For the text-containing cell, return its midpoint in (x, y) coordinate format. 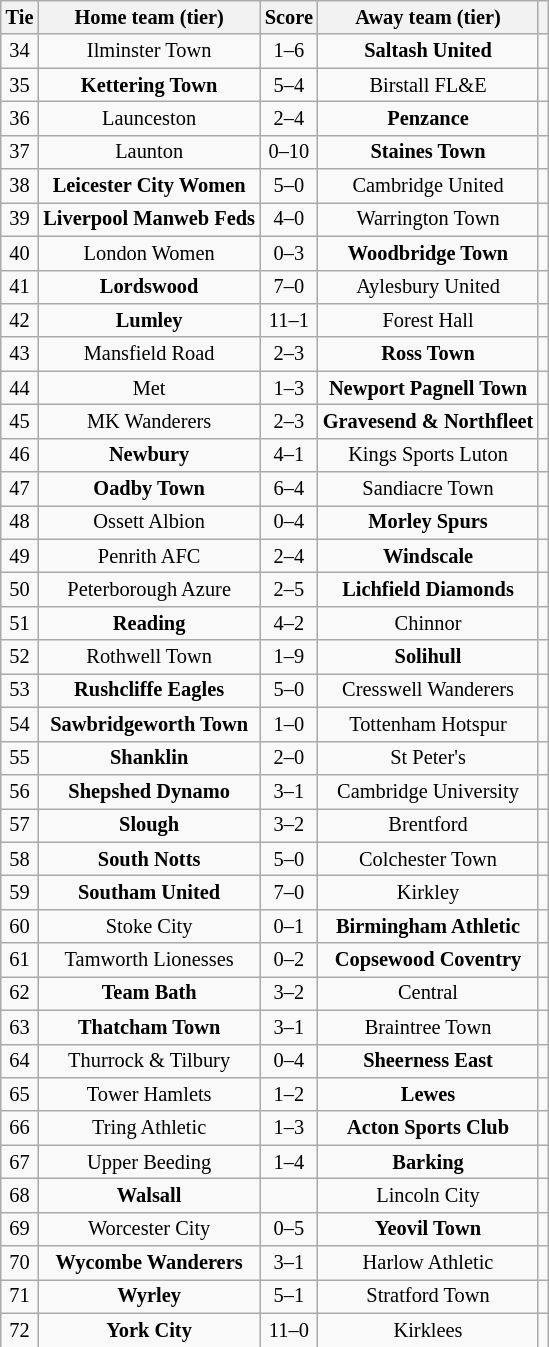
Penzance (428, 118)
Tie (20, 17)
6–4 (289, 489)
Kirkley (428, 892)
66 (20, 1128)
Walsall (149, 1195)
Mansfield Road (149, 354)
58 (20, 859)
South Notts (149, 859)
Ilminster Town (149, 51)
69 (20, 1229)
Newport Pagnell Town (428, 388)
Tottenham Hotspur (428, 724)
Tamworth Lionesses (149, 960)
York City (149, 1330)
40 (20, 253)
56 (20, 791)
Birstall FL&E (428, 85)
Rushcliffe Eagles (149, 690)
43 (20, 354)
Stratford Town (428, 1296)
70 (20, 1263)
38 (20, 186)
4–0 (289, 219)
2–5 (289, 589)
Oadby Town (149, 489)
Ross Town (428, 354)
Gravesend & Northfleet (428, 421)
Sandiacre Town (428, 489)
4–2 (289, 623)
Cresswell Wanderers (428, 690)
Staines Town (428, 152)
Kettering Town (149, 85)
Penrith AFC (149, 556)
1–4 (289, 1162)
Leicester City Women (149, 186)
68 (20, 1195)
Shanklin (149, 758)
60 (20, 926)
Stoke City (149, 926)
0–10 (289, 152)
Aylesbury United (428, 287)
St Peter's (428, 758)
Lordswood (149, 287)
Slough (149, 825)
Kings Sports Luton (428, 455)
Lincoln City (428, 1195)
0–2 (289, 960)
Shepshed Dynamo (149, 791)
Reading (149, 623)
42 (20, 320)
Central (428, 993)
Away team (tier) (428, 17)
Home team (tier) (149, 17)
46 (20, 455)
Launton (149, 152)
Thurrock & Tilbury (149, 1061)
57 (20, 825)
55 (20, 758)
Lewes (428, 1094)
Team Bath (149, 993)
1–6 (289, 51)
34 (20, 51)
Chinnor (428, 623)
Launceston (149, 118)
Score (289, 17)
Windscale (428, 556)
Copsewood Coventry (428, 960)
54 (20, 724)
63 (20, 1027)
Sheerness East (428, 1061)
Solihull (428, 657)
Woodbridge Town (428, 253)
Cambridge United (428, 186)
MK Wanderers (149, 421)
51 (20, 623)
52 (20, 657)
Peterborough Azure (149, 589)
62 (20, 993)
Newbury (149, 455)
Upper Beeding (149, 1162)
67 (20, 1162)
41 (20, 287)
Ossett Albion (149, 522)
Tower Hamlets (149, 1094)
0–5 (289, 1229)
5–1 (289, 1296)
45 (20, 421)
Liverpool Manweb Feds (149, 219)
London Women (149, 253)
35 (20, 85)
5–4 (289, 85)
Harlow Athletic (428, 1263)
65 (20, 1094)
Brentford (428, 825)
72 (20, 1330)
Southam United (149, 892)
Kirklees (428, 1330)
Colchester Town (428, 859)
Acton Sports Club (428, 1128)
48 (20, 522)
Birmingham Athletic (428, 926)
Met (149, 388)
61 (20, 960)
Lichfield Diamonds (428, 589)
Lumley (149, 320)
Forest Hall (428, 320)
Morley Spurs (428, 522)
1–9 (289, 657)
Wycombe Wanderers (149, 1263)
2–0 (289, 758)
59 (20, 892)
49 (20, 556)
Sawbridgeworth Town (149, 724)
1–0 (289, 724)
Worcester City (149, 1229)
Saltash United (428, 51)
36 (20, 118)
Rothwell Town (149, 657)
53 (20, 690)
Thatcham Town (149, 1027)
4–1 (289, 455)
47 (20, 489)
Warrington Town (428, 219)
11–0 (289, 1330)
Wyrley (149, 1296)
0–3 (289, 253)
64 (20, 1061)
1–2 (289, 1094)
0–1 (289, 926)
Braintree Town (428, 1027)
37 (20, 152)
71 (20, 1296)
Barking (428, 1162)
11–1 (289, 320)
39 (20, 219)
Tring Athletic (149, 1128)
Yeovil Town (428, 1229)
44 (20, 388)
50 (20, 589)
Cambridge University (428, 791)
